Extract the [X, Y] coordinate from the center of the cell holding the provided text.  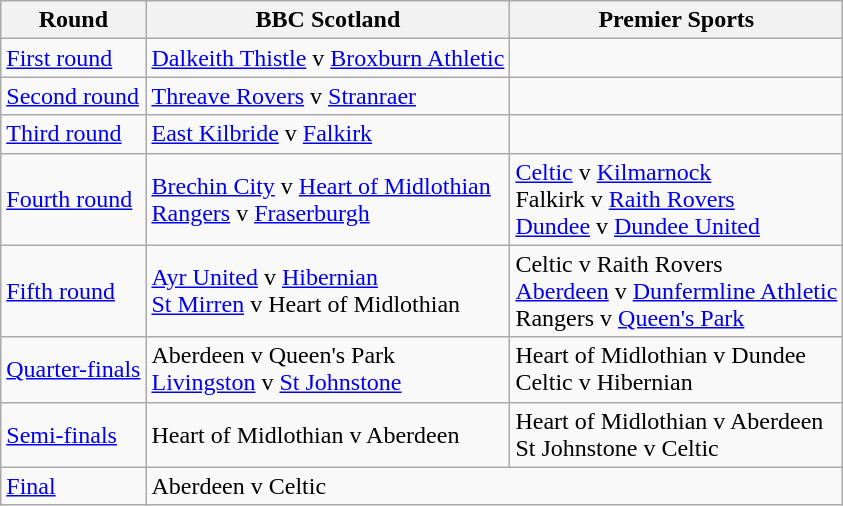
Third round [74, 134]
Brechin City v Heart of MidlothianRangers v Fraserburgh [328, 199]
Aberdeen v Celtic [494, 486]
Ayr United v HibernianSt Mirren v Heart of Midlothian [328, 291]
BBC Scotland [328, 20]
Heart of Midlothian v AberdeenSt Johnstone v Celtic [676, 434]
Round [74, 20]
Fourth round [74, 199]
Premier Sports [676, 20]
Threave Rovers v Stranraer [328, 96]
Fifth round [74, 291]
Dalkeith Thistle v Broxburn Athletic [328, 58]
Aberdeen v Queen's ParkLivingston v St Johnstone [328, 370]
Final [74, 486]
East Kilbride v Falkirk [328, 134]
Celtic v KilmarnockFalkirk v Raith RoversDundee v Dundee United [676, 199]
Semi-finals [74, 434]
Second round [74, 96]
Heart of Midlothian v Aberdeen [328, 434]
Heart of Midlothian v DundeeCeltic v Hibernian [676, 370]
Celtic v Raith RoversAberdeen v Dunfermline AthleticRangers v Queen's Park [676, 291]
Quarter-finals [74, 370]
First round [74, 58]
